Search for the cell housing the specified text and yield its (x, y) center coordinate. 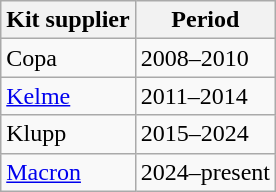
2024–present (205, 172)
Kit supplier (68, 20)
Period (205, 20)
2011–2014 (205, 96)
Copa (68, 58)
2015–2024 (205, 134)
Klupp (68, 134)
Kelme (68, 96)
2008–2010 (205, 58)
Macron (68, 172)
